Extract the (x, y) coordinate from the center of the cell holding the provided text.  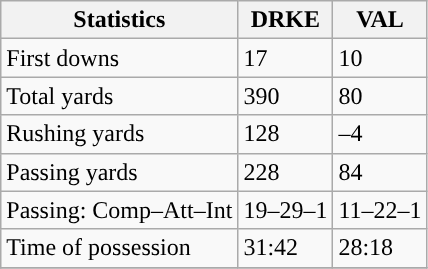
390 (286, 96)
28:18 (380, 248)
Total yards (120, 96)
31:42 (286, 248)
Statistics (120, 20)
19–29–1 (286, 210)
Passing: Comp–Att–Int (120, 210)
–4 (380, 134)
84 (380, 172)
128 (286, 134)
228 (286, 172)
VAL (380, 20)
Rushing yards (120, 134)
10 (380, 58)
First downs (120, 58)
17 (286, 58)
DRKE (286, 20)
Time of possession (120, 248)
Passing yards (120, 172)
80 (380, 96)
11–22–1 (380, 210)
